Provide the [X, Y] coordinate of the cell's center where the given text is located.  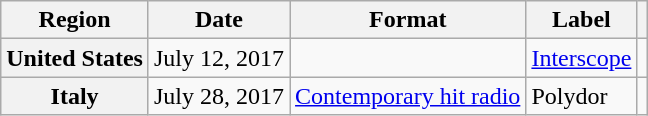
Label [582, 20]
United States [75, 58]
July 12, 2017 [218, 58]
Date [218, 20]
Italy [75, 96]
Interscope [582, 58]
Format [408, 20]
July 28, 2017 [218, 96]
Contemporary hit radio [408, 96]
Region [75, 20]
Polydor [582, 96]
